Identify which cell holds the provided text, then report its (x, y) central coordinate. 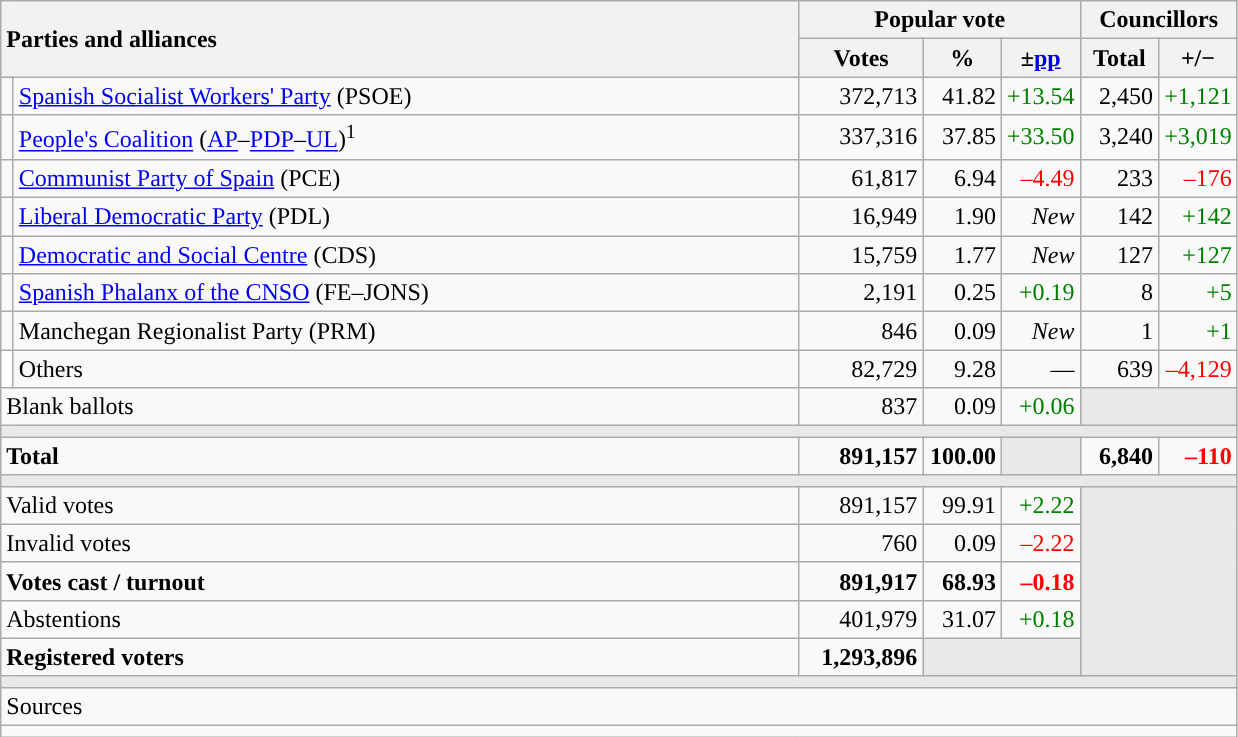
Parties and alliances (400, 39)
People's Coalition (AP–PDP–UL)1 (406, 138)
1.90 (962, 217)
837 (861, 407)
–2.22 (1040, 543)
Democratic and Social Centre (CDS) (406, 255)
Spanish Socialist Workers' Party (PSOE) (406, 96)
–4.49 (1040, 178)
99.91 (962, 505)
760 (861, 543)
Sources (619, 706)
+33.50 (1040, 138)
82,729 (861, 369)
±pp (1040, 58)
31.07 (962, 619)
% (962, 58)
15,759 (861, 255)
Invalid votes (400, 543)
1.77 (962, 255)
Registered voters (400, 657)
100.00 (962, 456)
127 (1120, 255)
Manchegan Regionalist Party (PRM) (406, 331)
61,817 (861, 178)
Liberal Democratic Party (PDL) (406, 217)
Votes cast / turnout (400, 581)
+3,019 (1198, 138)
68.93 (962, 581)
+5 (1198, 293)
–110 (1198, 456)
16,949 (861, 217)
142 (1120, 217)
6,840 (1120, 456)
372,713 (861, 96)
233 (1120, 178)
0.25 (962, 293)
+13.54 (1040, 96)
Others (406, 369)
+1,121 (1198, 96)
1 (1120, 331)
6.94 (962, 178)
3,240 (1120, 138)
— (1040, 369)
401,979 (861, 619)
Blank ballots (400, 407)
Communist Party of Spain (PCE) (406, 178)
+127 (1198, 255)
337,316 (861, 138)
+0.19 (1040, 293)
Councillors (1158, 20)
2,450 (1120, 96)
Popular vote (940, 20)
+142 (1198, 217)
+2.22 (1040, 505)
9.28 (962, 369)
41.82 (962, 96)
8 (1120, 293)
Abstentions (400, 619)
37.85 (962, 138)
+/− (1198, 58)
Valid votes (400, 505)
Votes (861, 58)
–0.18 (1040, 581)
–4,129 (1198, 369)
–176 (1198, 178)
+0.06 (1040, 407)
2,191 (861, 293)
846 (861, 331)
Spanish Phalanx of the CNSO (FE–JONS) (406, 293)
+1 (1198, 331)
+0.18 (1040, 619)
1,293,896 (861, 657)
639 (1120, 369)
891,917 (861, 581)
